Return the (X, Y) coordinate for the center point of the cell that contains the specified text.  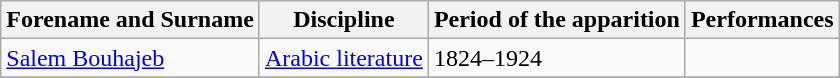
Period of the apparition (556, 20)
1824–1924 (556, 58)
Forename and Surname (130, 20)
Discipline (344, 20)
Performances (762, 20)
Salem Bouhajeb (130, 58)
Arabic literature (344, 58)
